Return the [x, y] coordinate for the center point of the cell that contains the specified text.  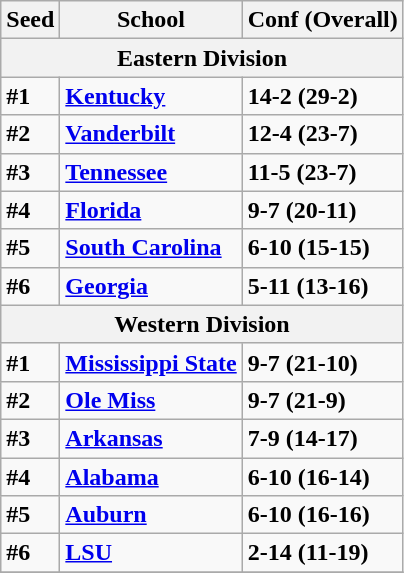
School [151, 20]
Georgia [151, 286]
5-11 (13-16) [322, 286]
Western Division [202, 324]
9-7 (20-11) [322, 210]
South Carolina [151, 248]
Auburn [151, 515]
Vanderbilt [151, 134]
7-9 (14-17) [322, 438]
Ole Miss [151, 400]
6-10 (16-14) [322, 477]
Eastern Division [202, 58]
9-7 (21-9) [322, 400]
Arkansas [151, 438]
6-10 (15-15) [322, 248]
2-14 (11-19) [322, 553]
12-4 (23-7) [322, 134]
Florida [151, 210]
9-7 (21-10) [322, 362]
14-2 (29-2) [322, 96]
Conf (Overall) [322, 20]
6-10 (16-16) [322, 515]
Mississippi State [151, 362]
Kentucky [151, 96]
Tennessee [151, 172]
Alabama [151, 477]
LSU [151, 553]
11-5 (23-7) [322, 172]
Seed [30, 20]
